Find where the given text appears and provide that cell's center as [x, y] coordinate. 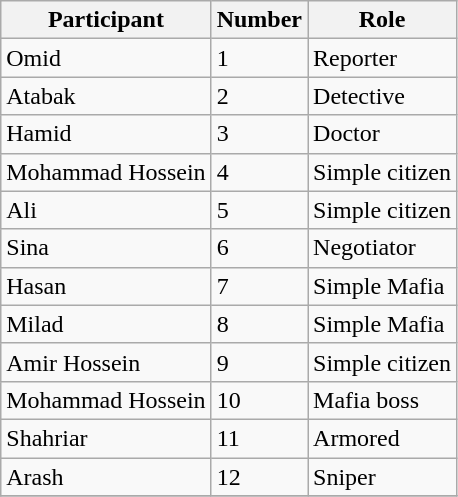
Doctor [382, 134]
Shahriar [106, 438]
Number [259, 20]
6 [259, 248]
4 [259, 172]
7 [259, 286]
Amir Hossein [106, 362]
10 [259, 400]
1 [259, 58]
Omid [106, 58]
3 [259, 134]
11 [259, 438]
Detective [382, 96]
2 [259, 96]
8 [259, 324]
Atabak [106, 96]
Hasan [106, 286]
Mafia boss [382, 400]
Ali [106, 210]
5 [259, 210]
9 [259, 362]
12 [259, 477]
Milad [106, 324]
Participant [106, 20]
Sniper [382, 477]
Reporter [382, 58]
Sina [106, 248]
Arash [106, 477]
Role [382, 20]
Negotiator [382, 248]
Hamid [106, 134]
Armored [382, 438]
